Scan for the cell matching the given text and deliver its (X, Y) coordinate at center. 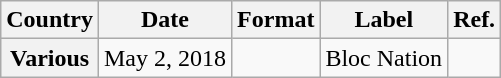
Various (50, 58)
Bloc Nation (384, 58)
Format (276, 20)
Country (50, 20)
Label (384, 20)
Date (164, 20)
May 2, 2018 (164, 58)
Ref. (474, 20)
